Extract the [X, Y] coordinate from the center of the cell holding the provided text.  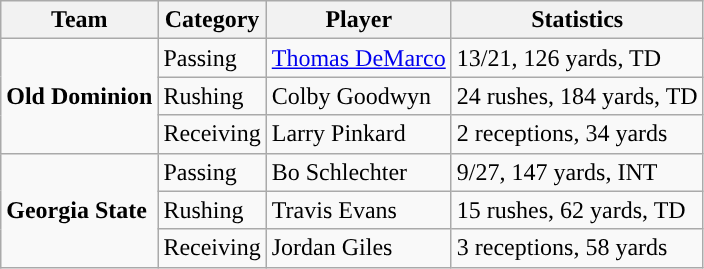
Jordan Giles [358, 248]
Travis Evans [358, 210]
24 rushes, 184 yards, TD [577, 96]
Bo Schlechter [358, 172]
Colby Goodwyn [358, 96]
Player [358, 20]
Georgia State [80, 210]
9/27, 147 yards, INT [577, 172]
Old Dominion [80, 96]
Thomas DeMarco [358, 58]
Team [80, 20]
Larry Pinkard [358, 134]
15 rushes, 62 yards, TD [577, 210]
Category [212, 20]
2 receptions, 34 yards [577, 134]
3 receptions, 58 yards [577, 248]
13/21, 126 yards, TD [577, 58]
Statistics [577, 20]
